Return (X, Y) of the center of cell containing provided text 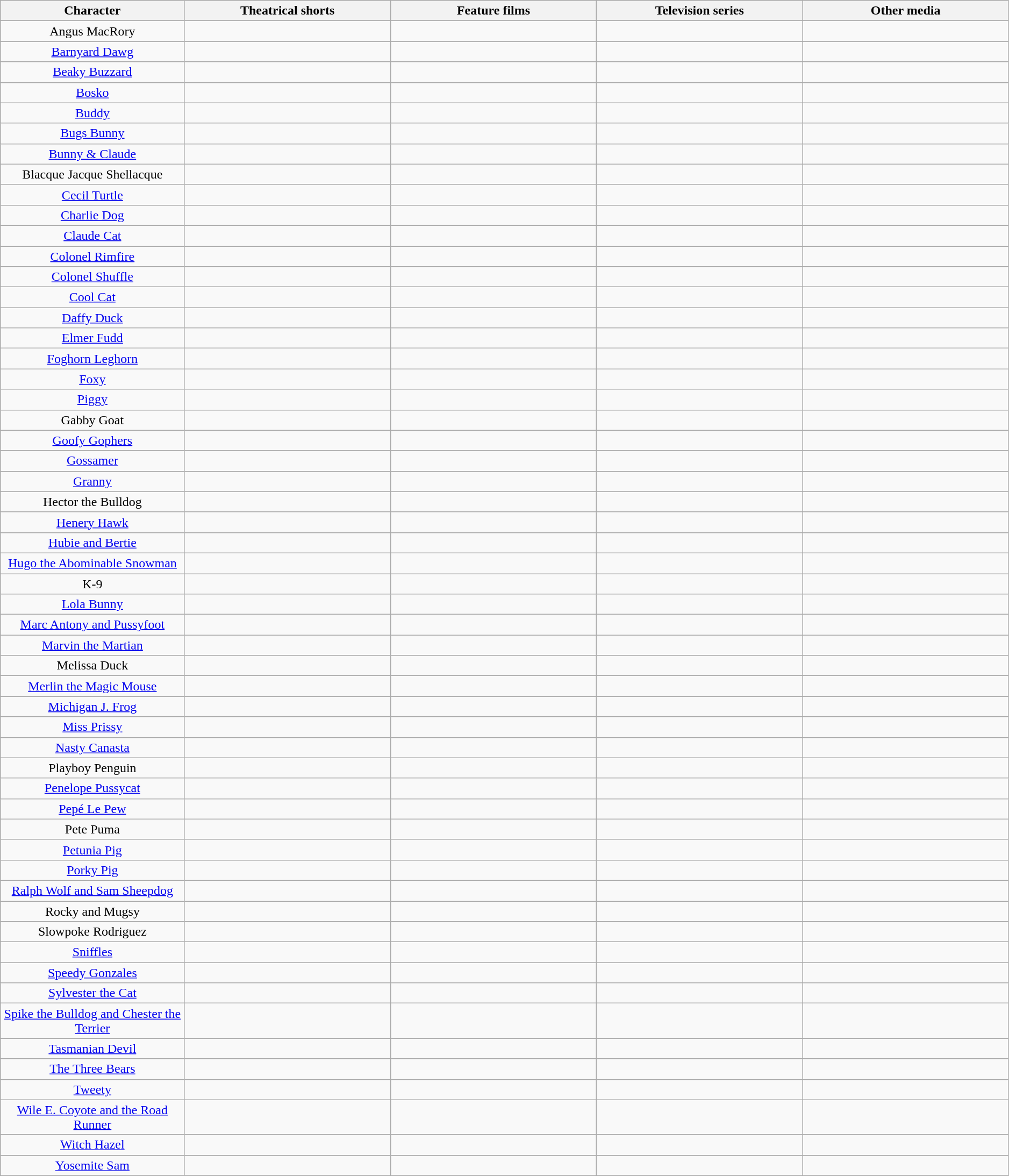
Miss Prissy (92, 727)
Charlie Dog (92, 215)
Tweety (92, 1089)
Buddy (92, 113)
Bunny & Claude (92, 154)
Piggy (92, 400)
Rocky and Mugsy (92, 911)
Wile E. Coyote and the Road Runner (92, 1117)
Petunia Pig (92, 850)
Sniffles (92, 952)
Pete Puma (92, 829)
Penelope Pussycat (92, 788)
Hubie and Bertie (92, 543)
Gabby Goat (92, 420)
Granny (92, 481)
Television series (700, 11)
Foxy (92, 379)
Theatrical shorts (287, 11)
Elmer Fudd (92, 338)
Colonel Shuffle (92, 277)
Henery Hawk (92, 522)
Marvin the Martian (92, 645)
Bosko (92, 92)
Cecil Turtle (92, 195)
Hugo the Abominable Snowman (92, 563)
Feature films (493, 11)
Tasmanian Devil (92, 1049)
Beaky Buzzard (92, 72)
Merlin the Magic Mouse (92, 686)
Bugs Bunny (92, 133)
Barnyard Dawg (92, 52)
Colonel Rimfire (92, 256)
Michigan J. Frog (92, 707)
Melissa Duck (92, 666)
Porky Pig (92, 870)
Foghorn Leghorn (92, 359)
Slowpoke Rodriguez (92, 932)
Character (92, 11)
Lola Bunny (92, 604)
Angus MacRory (92, 31)
Gossamer (92, 461)
Witch Hazel (92, 1145)
Daffy Duck (92, 318)
Playboy Penguin (92, 768)
Yosemite Sam (92, 1165)
Other media (905, 11)
Spike the Bulldog and Chester the Terrier (92, 1021)
Cool Cat (92, 297)
Ralph Wolf and Sam Sheepdog (92, 890)
K-9 (92, 583)
Hector the Bulldog (92, 502)
Sylvester the Cat (92, 993)
Claude Cat (92, 236)
Pepé Le Pew (92, 809)
The Three Bears (92, 1069)
Blacque Jacque Shellacque (92, 174)
Nasty Canasta (92, 747)
Speedy Gonzales (92, 973)
Goofy Gophers (92, 440)
Marc Antony and Pussyfoot (92, 625)
